For the text-containing cell, return its midpoint in (x, y) coordinate format. 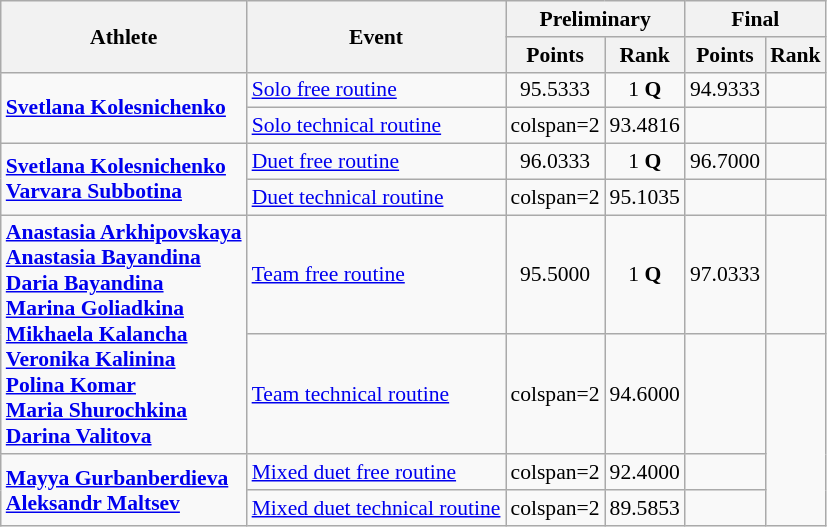
Solo technical routine (376, 126)
92.4000 (645, 473)
93.4816 (645, 126)
Preliminary (596, 19)
95.1035 (645, 197)
Duet technical routine (376, 197)
Mixed duet free routine (376, 473)
Mayya GurbanberdievaAleksandr Maltsev (124, 490)
96.7000 (725, 162)
95.5333 (556, 90)
95.5000 (556, 275)
Duet free routine (376, 162)
Mixed duet technical routine (376, 508)
Team free routine (376, 275)
Team technical routine (376, 395)
Final (756, 19)
Solo free routine (376, 90)
Athlete (124, 36)
96.0333 (556, 162)
94.6000 (645, 395)
Svetlana KolesnichenkoVarvara Subbotina (124, 180)
Event (376, 36)
89.5853 (645, 508)
Svetlana Kolesnichenko (124, 108)
94.9333 (725, 90)
97.0333 (725, 275)
